Scan for the cell matching the given text and deliver its [x, y] coordinate at center. 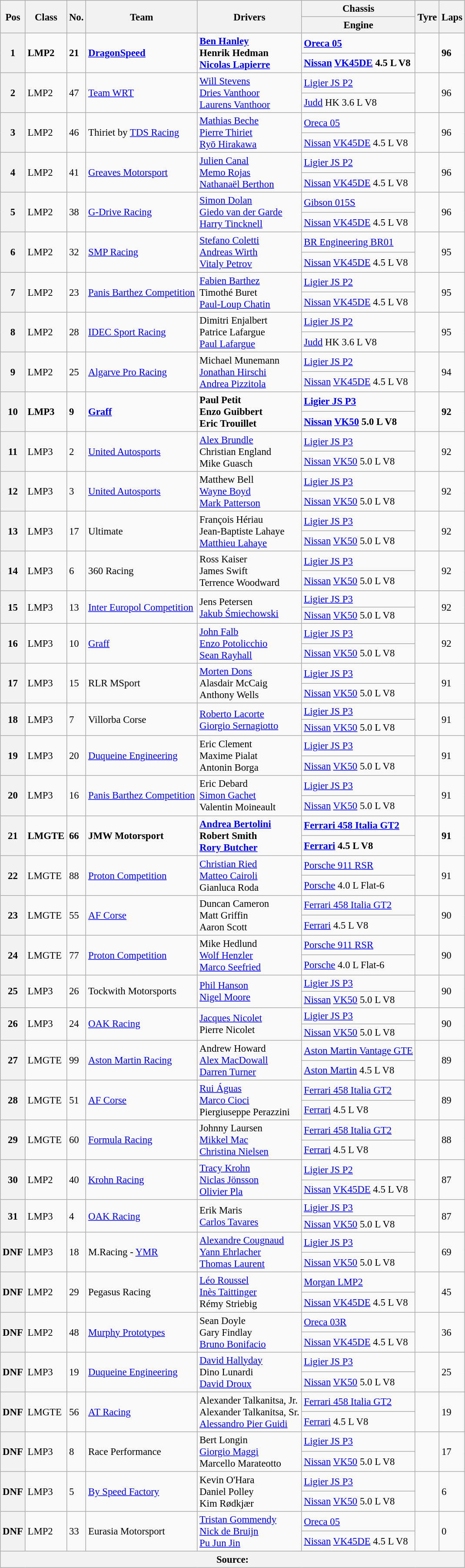
33 [76, 1531]
JMW Motorsport [142, 836]
56 [76, 1412]
47 [76, 93]
32 [76, 252]
Tristan Gommendy Nick de Bruijn Pu Jun Jin [249, 1531]
Sean Doyle Gary Findlay Bruno Bonifacio [249, 1332]
SMP Racing [142, 252]
60 [76, 1140]
M.Racing - YMR [142, 1253]
Eurasia Motorsport [142, 1531]
Kevin O'Hara Daniel Polley Kim Rødkjær [249, 1491]
Inter Europol Competition [142, 607]
Engine [358, 25]
BR Engineering BR01 [358, 242]
Morten Dons Alasdair McCaig Anthony Wells [249, 683]
Dimitri Enjalbert Patrice Lafargue Paul Lafargue [249, 332]
31 [13, 1216]
Bert Longin Giorgio Maggi Marcello Marateotto [249, 1451]
Julien Canal Memo Rojas Nathanaël Berthon [249, 173]
30 [13, 1180]
Johnny Laursen Mikkel Mac Christina Nielsen [249, 1140]
Formula Racing [142, 1140]
Chassis [358, 9]
Team WRT [142, 93]
Michael Munemann Jonathan Hirschi Andrea Pizzitola [249, 372]
Simon Dolan Giedo van der Garde Harry Tincknell [249, 212]
Algarve Pro Racing [142, 372]
Ben Hanley Henrik Hedman Nicolas Lapierre [249, 53]
Morgan LMP2 [358, 1282]
G-Drive Racing [142, 212]
14 [13, 571]
0 [452, 1531]
1 [13, 53]
55 [76, 915]
11 [13, 451]
Oreca 03R [358, 1322]
No. [76, 17]
Krohn Racing [142, 1180]
Ross Kaiser James Swift Terrence Woodward [249, 571]
Drivers [249, 17]
Alex Brundle Christian England Mike Guasch [249, 451]
Source: [233, 1559]
Rui Águas Marco Cioci Piergiuseppe Perazzini [249, 1100]
36 [452, 1332]
45 [452, 1292]
By Speed Factory [142, 1491]
77 [76, 955]
40 [76, 1180]
DragonSpeed [142, 53]
Christian Ried Matteo Cairoli Gianluca Roda [249, 876]
Team [142, 17]
Eric Debard Simon Gachet Valentin Moineault [249, 796]
Aston Martin Racing [142, 1060]
Laps [452, 17]
Greaves Motorsport [142, 173]
Pos [13, 17]
Eric Clement Maxime Pialat Antonin Borga [249, 756]
Race Performance [142, 1451]
Duncan Cameron Matt Griffin Aaron Scott [249, 915]
Roberto Lacorte Giorgio Sernagiotto [249, 719]
51 [76, 1100]
David Hallyday Dino Lunardi David Droux [249, 1372]
38 [76, 212]
Gibson 015S [358, 202]
Léo Roussel Inès Taittinger Rémy Striebig [249, 1292]
Tyre [427, 17]
Thiriet by TDS Racing [142, 133]
Andrea Bertolini Robert Smith Rory Butcher [249, 836]
Alexander Talkanitsa, Jr. Alexander Talkanitsa, Sr. Alessandro Pier Guidi [249, 1412]
Erik Maris Carlos Tavares [249, 1216]
RLR MSport [142, 683]
AT Racing [142, 1412]
Jens Petersen Jakub Śmiechowski [249, 607]
François Hériau Jean-Baptiste Lahaye Matthieu Lahaye [249, 531]
69 [452, 1253]
41 [76, 173]
Fabien Barthez Timothé Buret Paul-Loup Chatin [249, 292]
Aston Martin 4.5 L V8 [358, 1070]
Mike Hedlund Wolf Henzler Marco Seefried [249, 955]
John Falb Enzo Potolicchio Sean Rayhall [249, 644]
27 [13, 1060]
66 [76, 836]
Aston Martin Vantage GTE [358, 1050]
Matthew Bell Wayne Boyd Mark Patterson [249, 491]
Will Stevens Dries Vanthoor Laurens Vanthoor [249, 93]
Ultimate [142, 531]
94 [452, 372]
Villorba Corse [142, 719]
46 [76, 133]
Murphy Prototypes [142, 1332]
Pegasus Racing [142, 1292]
Class [46, 17]
360 Racing [142, 571]
Jacques Nicolet Pierre Nicolet [249, 1024]
22 [13, 876]
Tockwith Motorsports [142, 992]
Andrew Howard Alex MacDowall Darren Turner [249, 1060]
Tracy Krohn Niclas Jönsson Olivier Pla [249, 1180]
Phil Hanson Nigel Moore [249, 992]
12 [13, 491]
Paul Petit Enzo Guibbert Eric Trouillet [249, 411]
Mathias Beche Pierre Thiriet Ryō Hirakawa [249, 133]
Alexandre Cougnaud Yann Ehrlacher Thomas Laurent [249, 1253]
48 [76, 1332]
99 [76, 1060]
IDEC Sport Racing [142, 332]
Stefano Coletti Andreas Wirth Vitaly Petrov [249, 252]
